Find where the given text appears and provide that cell's center as [X, Y] coordinate. 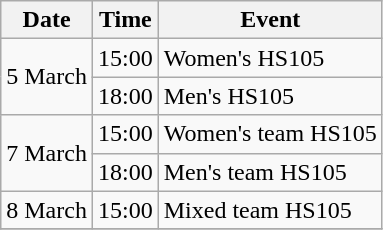
Mixed team HS105 [270, 210]
Women's team HS105 [270, 134]
Time [125, 20]
Date [47, 20]
Men's HS105 [270, 96]
Men's team HS105 [270, 172]
8 March [47, 210]
Women's HS105 [270, 58]
5 March [47, 77]
7 March [47, 153]
Event [270, 20]
